Search for the cell housing the specified text and yield its (X, Y) center coordinate. 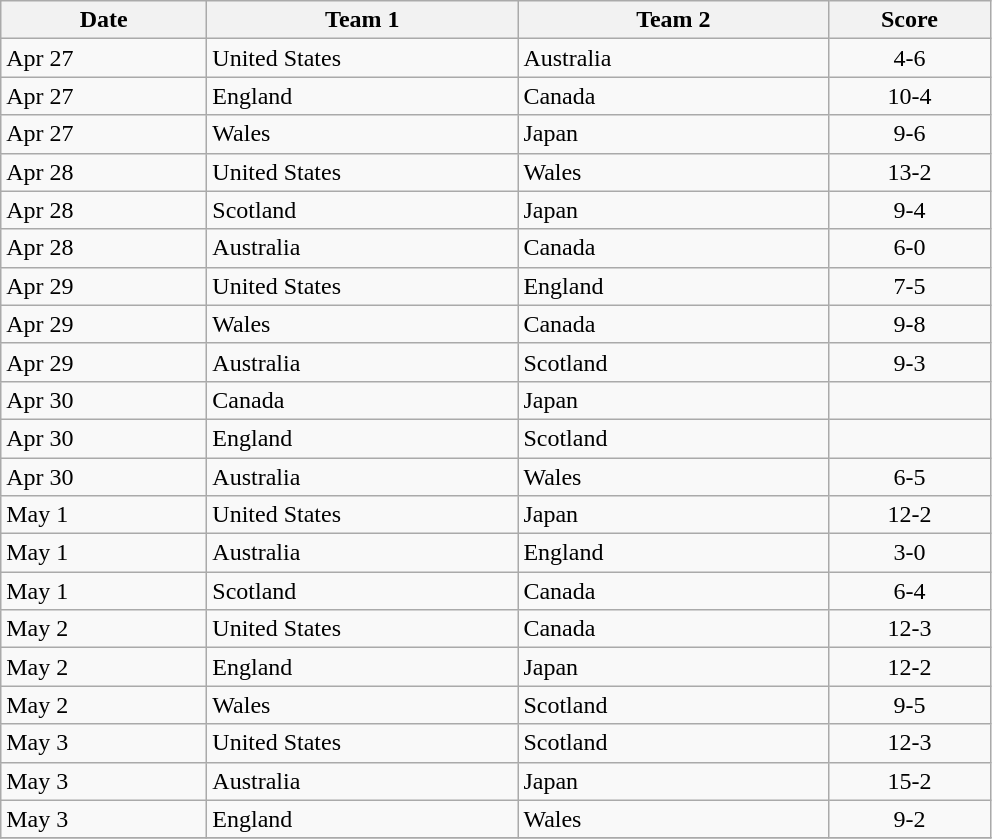
10-4 (910, 96)
15-2 (910, 781)
6-0 (910, 248)
Team 1 (362, 20)
Date (104, 20)
9-4 (910, 210)
9-3 (910, 362)
9-6 (910, 134)
Team 2 (674, 20)
6-5 (910, 477)
13-2 (910, 172)
3-0 (910, 553)
9-2 (910, 819)
9-8 (910, 324)
6-4 (910, 591)
9-5 (910, 705)
7-5 (910, 286)
Score (910, 20)
4-6 (910, 58)
